Identify which cell holds the provided text, then report its (x, y) central coordinate. 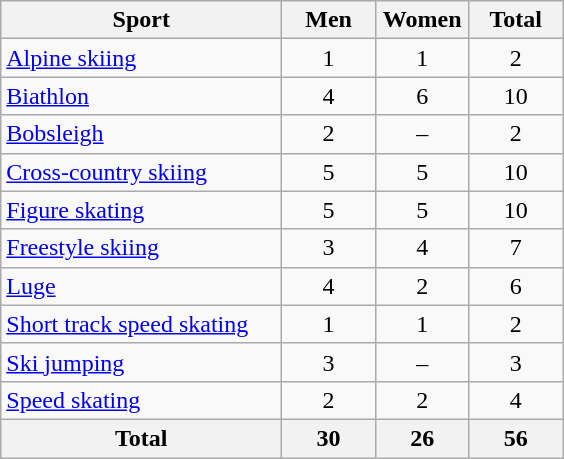
Ski jumping (142, 362)
Sport (142, 20)
Short track speed skating (142, 324)
Biathlon (142, 96)
Speed skating (142, 400)
Men (329, 20)
30 (329, 438)
Luge (142, 286)
Cross-country skiing (142, 172)
Freestyle skiing (142, 248)
Women (422, 20)
26 (422, 438)
7 (516, 248)
Figure skating (142, 210)
Bobsleigh (142, 134)
Alpine skiing (142, 58)
56 (516, 438)
